Extract the (x, y) coordinate from the center of the cell holding the provided text.  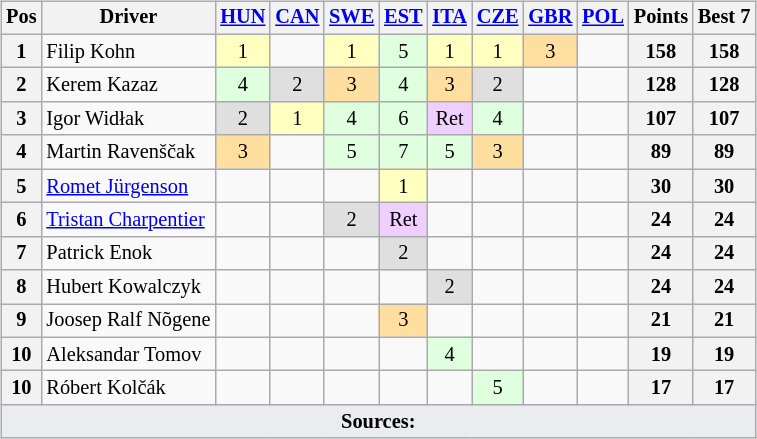
Driver (128, 18)
EST (403, 18)
Patrick Enok (128, 253)
9 (21, 321)
Sources: (378, 422)
ITA (449, 18)
Kerem Kazaz (128, 85)
Pos (21, 18)
POL (603, 18)
Best 7 (724, 18)
GBR (550, 18)
Filip Kohn (128, 51)
Róbert Kolčák (128, 388)
Aleksandar Tomov (128, 354)
Igor Widłak (128, 119)
HUN (242, 18)
Romet Jürgenson (128, 186)
Martin Ravenščak (128, 152)
Tristan Charpentier (128, 220)
CZE (498, 18)
Joosep Ralf Nõgene (128, 321)
8 (21, 287)
Hubert Kowalczyk (128, 287)
Points (661, 18)
CAN (297, 18)
SWE (352, 18)
